Locate the cell with the specified text and output its (x, y) center coordinate. 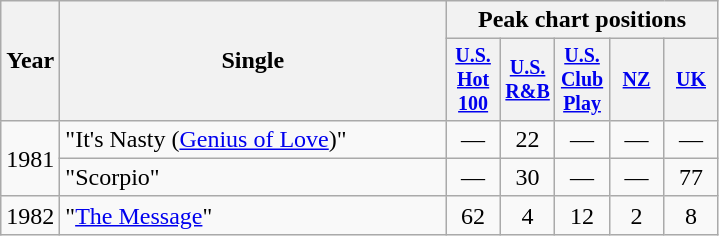
1982 (30, 215)
U.S. R&B (527, 80)
Single (253, 61)
22 (527, 139)
U.S. Hot 100 (473, 80)
2 (636, 215)
NZ (636, 80)
4 (527, 215)
U.S. Club Play (582, 80)
62 (473, 215)
"Scorpio" (253, 177)
30 (527, 177)
8 (691, 215)
"The Message" (253, 215)
Peak chart positions (582, 20)
"It's Nasty (Genius of Love)" (253, 139)
Year (30, 61)
12 (582, 215)
1981 (30, 158)
77 (691, 177)
UK (691, 80)
